Return the (X, Y) coordinate for the center point of the cell that contains the specified text.  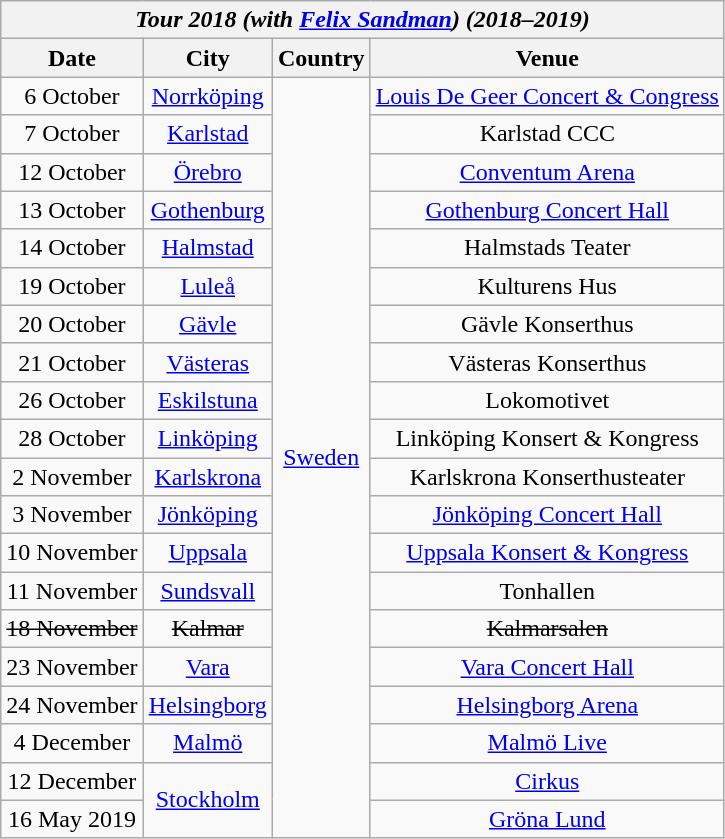
12 December (72, 781)
Helsingborg Arena (547, 705)
Stockholm (208, 800)
Lokomotivet (547, 400)
Louis De Geer Concert & Congress (547, 96)
13 October (72, 210)
Date (72, 58)
Örebro (208, 172)
Karlskrona (208, 477)
Gävle (208, 324)
Malmö Live (547, 743)
Sweden (321, 458)
28 October (72, 438)
6 October (72, 96)
24 November (72, 705)
12 October (72, 172)
14 October (72, 248)
Luleå (208, 286)
Jönköping (208, 515)
16 May 2019 (72, 819)
Uppsala (208, 553)
3 November (72, 515)
7 October (72, 134)
Karlskrona Konserthusteater (547, 477)
21 October (72, 362)
Västeras (208, 362)
Venue (547, 58)
10 November (72, 553)
4 December (72, 743)
City (208, 58)
Linköping Konsert & Kongress (547, 438)
Karlstad CCC (547, 134)
Eskilstuna (208, 400)
Gävle Konserthus (547, 324)
Tonhallen (547, 591)
23 November (72, 667)
Gothenburg Concert Hall (547, 210)
Conventum Arena (547, 172)
20 October (72, 324)
Karlstad (208, 134)
2 November (72, 477)
26 October (72, 400)
Helsingborg (208, 705)
Cirkus (547, 781)
Vara (208, 667)
Halmstad (208, 248)
Vara Concert Hall (547, 667)
11 November (72, 591)
18 November (72, 629)
Country (321, 58)
Halmstads Teater (547, 248)
Tour 2018 (with Felix Sandman) (2018–2019) (363, 20)
Linköping (208, 438)
Gröna Lund (547, 819)
Jönköping Concert Hall (547, 515)
19 October (72, 286)
Malmö (208, 743)
Sundsvall (208, 591)
Uppsala Konsert & Kongress (547, 553)
Kalmar (208, 629)
Kalmarsalen (547, 629)
Västeras Konserthus (547, 362)
Norrköping (208, 96)
Gothenburg (208, 210)
Kulturens Hus (547, 286)
